For the text-containing cell, return its midpoint in (X, Y) coordinate format. 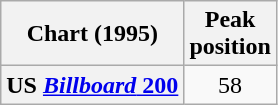
Peakposition (230, 34)
Chart (1995) (92, 34)
US Billboard 200 (92, 85)
58 (230, 85)
